Detect which cell encompasses the target text, then output its [x, y] center coordinate. 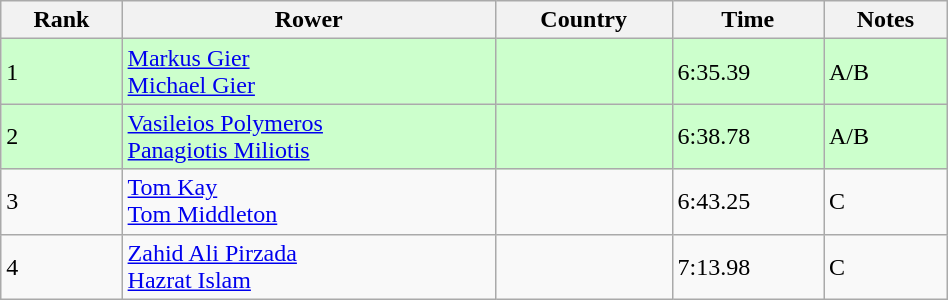
1 [62, 72]
6:43.25 [748, 202]
6:38.78 [748, 136]
Zahid Ali Pirzada Hazrat Islam [308, 266]
7:13.98 [748, 266]
Markus GierMichael Gier [308, 72]
Tom Kay Tom Middleton [308, 202]
3 [62, 202]
Rank [62, 20]
Notes [886, 20]
Country [584, 20]
6:35.39 [748, 72]
Rower [308, 20]
Vasileios Polymeros Panagiotis Miliotis [308, 136]
2 [62, 136]
4 [62, 266]
Time [748, 20]
